Return the [X, Y] coordinate for the center point of the cell that contains the specified text.  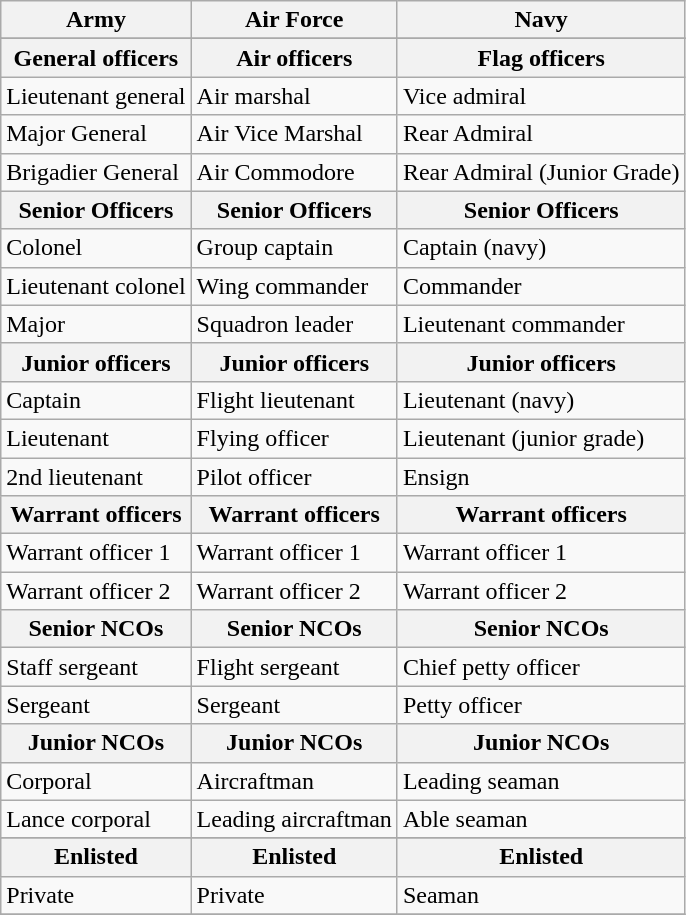
Lieutenant (junior grade) [541, 438]
Squadron leader [294, 324]
Group captain [294, 248]
Air Force [294, 20]
Lieutenant commander [541, 324]
Aircraftman [294, 781]
Ensign [541, 477]
Army [96, 20]
Rear Admiral (Junior Grade) [541, 172]
2nd lieutenant [96, 477]
Chief petty officer [541, 667]
Rear Admiral [541, 134]
Brigadier General [96, 172]
Major [96, 324]
General officers [96, 58]
Major General [96, 134]
Flying officer [294, 438]
Lieutenant general [96, 96]
Flight sergeant [294, 667]
Vice admiral [541, 96]
Wing commander [294, 286]
Lieutenant colonel [96, 286]
Lieutenant (navy) [541, 400]
Leading aircraftman [294, 819]
Corporal [96, 781]
Flag officers [541, 58]
Petty officer [541, 705]
Navy [541, 20]
Air Commodore [294, 172]
Seaman [541, 895]
Air Vice Marshal [294, 134]
Lieutenant [96, 438]
Pilot officer [294, 477]
Colonel [96, 248]
Lance corporal [96, 819]
Air officers [294, 58]
Commander [541, 286]
Air marshal [294, 96]
Captain [96, 400]
Leading seaman [541, 781]
Flight lieutenant [294, 400]
Staff sergeant [96, 667]
Captain (navy) [541, 248]
Able seaman [541, 819]
